Search for the cell housing the specified text and yield its [x, y] center coordinate. 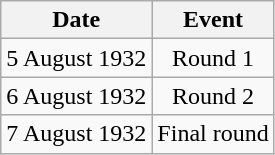
Round 2 [213, 96]
6 August 1932 [76, 96]
7 August 1932 [76, 134]
5 August 1932 [76, 58]
Date [76, 20]
Event [213, 20]
Round 1 [213, 58]
Final round [213, 134]
